Capture the cell that displays the provided text and extract its (X, Y) central coordinate. 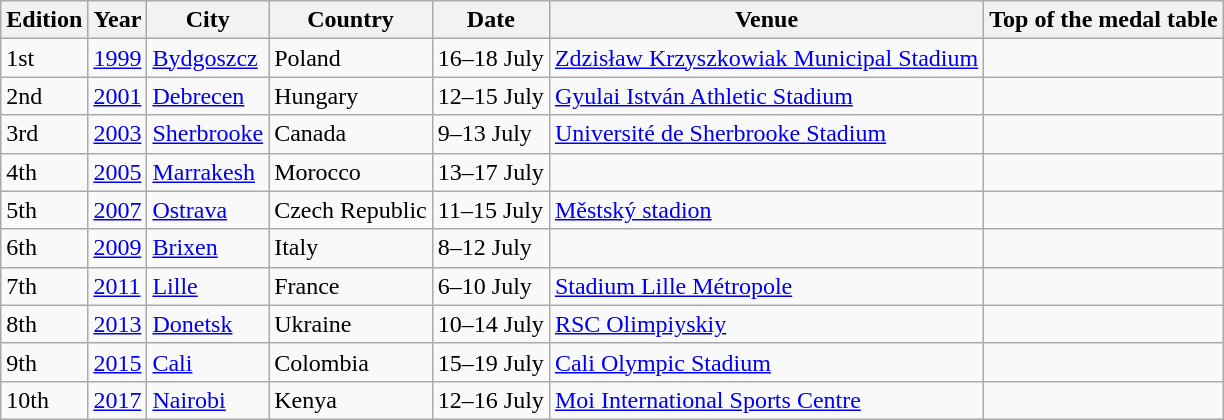
Městský stadion (766, 210)
12–15 July (490, 96)
1st (44, 58)
2009 (118, 248)
10–14 July (490, 324)
Sherbrooke (208, 134)
2017 (118, 400)
Marrakesh (208, 172)
Top of the medal table (1104, 20)
Year (118, 20)
2011 (118, 286)
RSC Olimpiyskiy (766, 324)
Country (351, 20)
2007 (118, 210)
Nairobi (208, 400)
Colombia (351, 362)
Italy (351, 248)
Stadium Lille Métropole (766, 286)
Morocco (351, 172)
8–12 July (490, 248)
Gyulai István Athletic Stadium (766, 96)
10th (44, 400)
5th (44, 210)
3rd (44, 134)
15–19 July (490, 362)
Date (490, 20)
4th (44, 172)
9th (44, 362)
Cali Olympic Stadium (766, 362)
France (351, 286)
11–15 July (490, 210)
Donetsk (208, 324)
Brixen (208, 248)
6th (44, 248)
Cali (208, 362)
Edition (44, 20)
City (208, 20)
2003 (118, 134)
Ostrava (208, 210)
Kenya (351, 400)
Poland (351, 58)
Venue (766, 20)
1999 (118, 58)
Lille (208, 286)
13–17 July (490, 172)
8th (44, 324)
Zdzisław Krzyszkowiak Municipal Stadium (766, 58)
9–13 July (490, 134)
2nd (44, 96)
2001 (118, 96)
7th (44, 286)
Canada (351, 134)
Debrecen (208, 96)
2005 (118, 172)
Université de Sherbrooke Stadium (766, 134)
Czech Republic (351, 210)
6–10 July (490, 286)
Moi International Sports Centre (766, 400)
2013 (118, 324)
Bydgoszcz (208, 58)
12–16 July (490, 400)
Ukraine (351, 324)
2015 (118, 362)
16–18 July (490, 58)
Hungary (351, 96)
